Locate the cell with the specified text and output its [x, y] center coordinate. 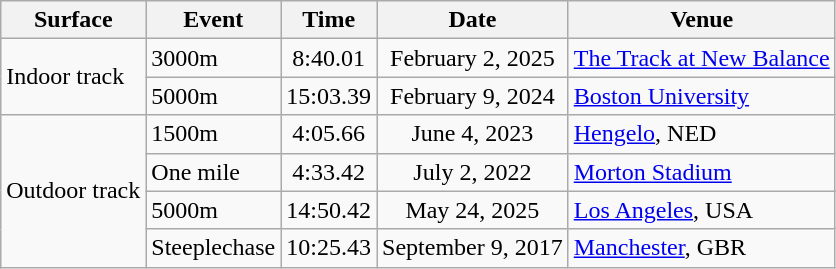
July 2, 2022 [473, 172]
Los Angeles, USA [702, 210]
Date [473, 20]
Morton Stadium [702, 172]
May 24, 2025 [473, 210]
Time [329, 20]
15:03.39 [329, 96]
Manchester, GBR [702, 248]
14:50.42 [329, 210]
September 9, 2017 [473, 248]
Indoor track [74, 77]
4:05.66 [329, 134]
One mile [214, 172]
June 4, 2023 [473, 134]
3000m [214, 58]
Hengelo, NED [702, 134]
Boston University [702, 96]
4:33.42 [329, 172]
The Track at New Balance [702, 58]
1500m [214, 134]
Outdoor track [74, 191]
Venue [702, 20]
8:40.01 [329, 58]
February 2, 2025 [473, 58]
10:25.43 [329, 248]
Event [214, 20]
Surface [74, 20]
February 9, 2024 [473, 96]
Steeplechase [214, 248]
